Provide the [x, y] coordinate of the cell's center where the given text is located.  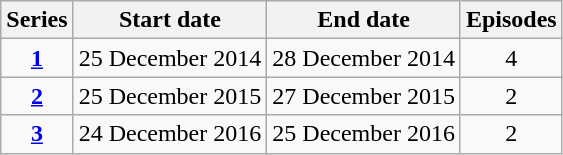
1 [37, 58]
Start date [170, 20]
25 December 2016 [364, 134]
Series [37, 20]
End date [364, 20]
3 [37, 134]
25 December 2014 [170, 58]
28 December 2014 [364, 58]
25 December 2015 [170, 96]
27 December 2015 [364, 96]
24 December 2016 [170, 134]
4 [511, 58]
Episodes [511, 20]
